Return the [x, y] coordinate for the center point of the cell that contains the specified text.  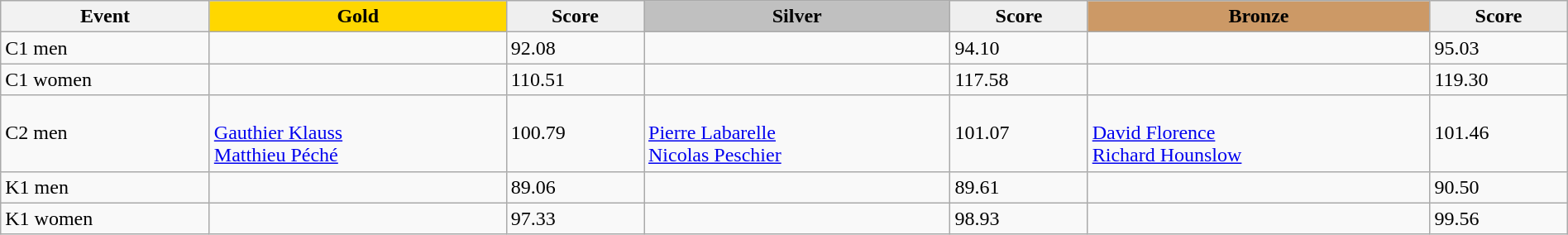
C1 women [106, 79]
Gauthier KlaussMatthieu Péché [357, 133]
Bronze [1259, 17]
Event [106, 17]
97.33 [575, 218]
K1 women [106, 218]
99.56 [1499, 218]
100.79 [575, 133]
98.93 [1019, 218]
David FlorenceRichard Hounslow [1259, 133]
110.51 [575, 79]
101.46 [1499, 133]
119.30 [1499, 79]
89.06 [575, 187]
C1 men [106, 48]
Pierre LabarelleNicolas Peschier [796, 133]
94.10 [1019, 48]
C2 men [106, 133]
89.61 [1019, 187]
90.50 [1499, 187]
K1 men [106, 187]
117.58 [1019, 79]
95.03 [1499, 48]
Silver [796, 17]
101.07 [1019, 133]
Gold [357, 17]
92.08 [575, 48]
